Determine the [x, y] coordinate at the center of the cell enclosing the given text.  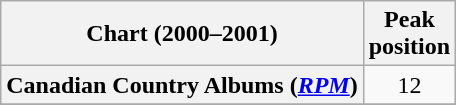
Peak position [409, 34]
12 [409, 85]
Chart (2000–2001) [182, 34]
Canadian Country Albums (RPM) [182, 85]
